Capture the cell that displays the provided text and extract its [x, y] central coordinate. 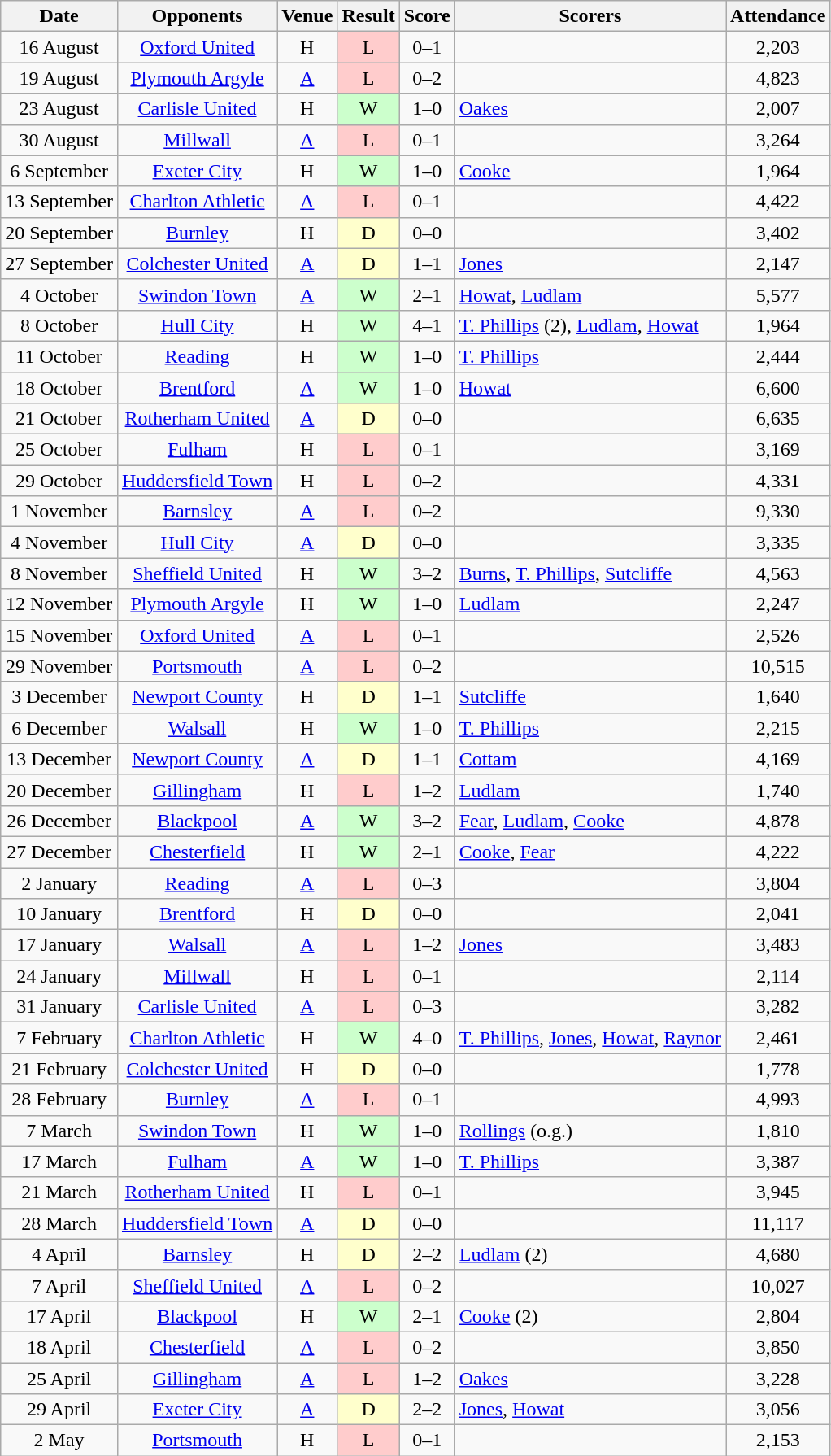
8 October [59, 325]
4 November [59, 543]
1 November [59, 512]
19 August [59, 78]
4,563 [778, 573]
2,203 [778, 47]
31 January [59, 1007]
Sutcliffe [590, 697]
Howat [590, 388]
5,577 [778, 294]
2,526 [778, 635]
27 December [59, 852]
3,056 [778, 1410]
1,778 [778, 1069]
21 October [59, 419]
3,228 [778, 1379]
6,635 [778, 419]
26 December [59, 821]
3 December [59, 697]
27 September [59, 264]
Jones, Howat [590, 1410]
2,247 [778, 604]
1,810 [778, 1131]
28 March [59, 1223]
6,600 [778, 388]
2,461 [778, 1038]
3,282 [778, 1007]
7 February [59, 1038]
3,264 [778, 140]
29 November [59, 666]
2,114 [778, 976]
Ludlam (2) [590, 1254]
Date [59, 16]
3,169 [778, 450]
4,422 [778, 202]
17 March [59, 1162]
Howat, Ludlam [590, 294]
7 April [59, 1285]
3,402 [778, 233]
3,945 [778, 1192]
4–0 [427, 1038]
10,515 [778, 666]
18 October [59, 388]
21 March [59, 1192]
15 November [59, 635]
1,640 [778, 697]
Attendance [778, 16]
Cooke, Fear [590, 852]
Cottam [590, 759]
Scorers [590, 16]
4,993 [778, 1100]
17 January [59, 945]
4,331 [778, 481]
28 February [59, 1100]
Burns, T. Phillips, Sutcliffe [590, 573]
11,117 [778, 1223]
2,147 [778, 264]
2,153 [778, 1441]
29 April [59, 1410]
T. Phillips (2), Ludlam, Howat [590, 325]
2 May [59, 1441]
Venue [307, 16]
Score [427, 16]
13 December [59, 759]
4,823 [778, 78]
25 April [59, 1379]
2 January [59, 883]
4 April [59, 1254]
3,387 [778, 1162]
4,680 [778, 1254]
Cooke (2) [590, 1316]
20 December [59, 790]
Rollings (o.g.) [590, 1131]
2,804 [778, 1316]
23 August [59, 109]
25 October [59, 450]
2,007 [778, 109]
Result [368, 16]
13 September [59, 202]
4,878 [778, 821]
4,169 [778, 759]
20 September [59, 233]
3,804 [778, 883]
Fear, Ludlam, Cooke [590, 821]
4 October [59, 294]
3,850 [778, 1347]
16 August [59, 47]
2,041 [778, 914]
17 April [59, 1316]
12 November [59, 604]
2,215 [778, 728]
T. Phillips, Jones, Howat, Raynor [590, 1038]
24 January [59, 976]
21 February [59, 1069]
3,335 [778, 543]
4,222 [778, 852]
9,330 [778, 512]
30 August [59, 140]
10 January [59, 914]
3,483 [778, 945]
1,740 [778, 790]
7 March [59, 1131]
18 April [59, 1347]
2,444 [778, 356]
6 September [59, 171]
11 October [59, 356]
6 December [59, 728]
4–1 [427, 325]
Opponents [197, 16]
Cooke [590, 171]
8 November [59, 573]
10,027 [778, 1285]
29 October [59, 481]
